For the text-containing cell, return its midpoint in (x, y) coordinate format. 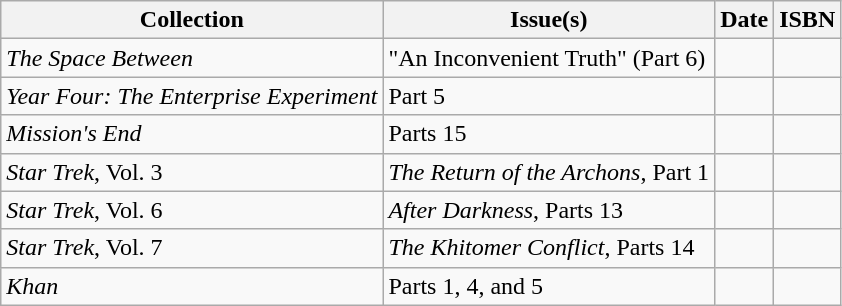
Star Trek, Vol. 6 (192, 210)
Year Four: The Enterprise Experiment (192, 96)
Issue(s) (549, 20)
Part 5 (549, 96)
Parts 15 (549, 134)
After Darkness, Parts 13 (549, 210)
The Space Between (192, 58)
Date (744, 20)
Parts 1, 4, and 5 (549, 286)
"An Inconvenient Truth" (Part 6) (549, 58)
Mission's End (192, 134)
The Return of the Archons, Part 1 (549, 172)
Khan (192, 286)
ISBN (808, 20)
Collection (192, 20)
Star Trek, Vol. 3 (192, 172)
The Khitomer Conflict, Parts 14 (549, 248)
Star Trek, Vol. 7 (192, 248)
